From the cell containing the given text, extract its center point as [x, y] coordinate. 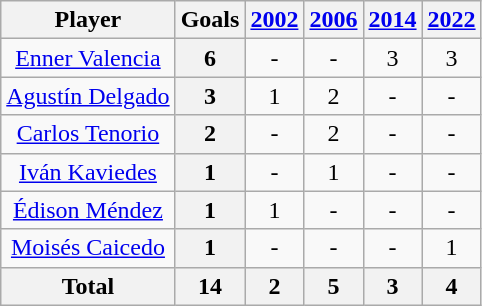
Iván Kaviedes [88, 172]
2014 [392, 20]
2002 [274, 20]
Carlos Tenorio [88, 134]
14 [210, 286]
Agustín Delgado [88, 96]
Enner Valencia [88, 58]
Goals [210, 20]
Player [88, 20]
5 [334, 286]
Total [88, 286]
Édison Méndez [88, 210]
Moisés Caicedo [88, 248]
2022 [452, 20]
4 [452, 286]
6 [210, 58]
2006 [334, 20]
